Output the (X, Y) coordinate of the center of the cell containing the given text.  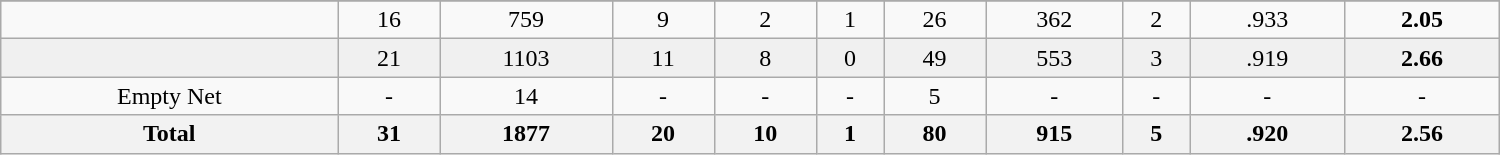
14 (526, 96)
915 (1054, 134)
.933 (1268, 20)
.919 (1268, 58)
553 (1054, 58)
1103 (526, 58)
2.05 (1422, 20)
Total (170, 134)
49 (935, 58)
31 (389, 134)
2.66 (1422, 58)
80 (935, 134)
8 (765, 58)
Empty Net (170, 96)
759 (526, 20)
9 (663, 20)
1877 (526, 134)
21 (389, 58)
0 (850, 58)
2.56 (1422, 134)
26 (935, 20)
16 (389, 20)
.920 (1268, 134)
10 (765, 134)
3 (1156, 58)
11 (663, 58)
20 (663, 134)
362 (1054, 20)
